Identify which cell holds the provided text, then report its (X, Y) central coordinate. 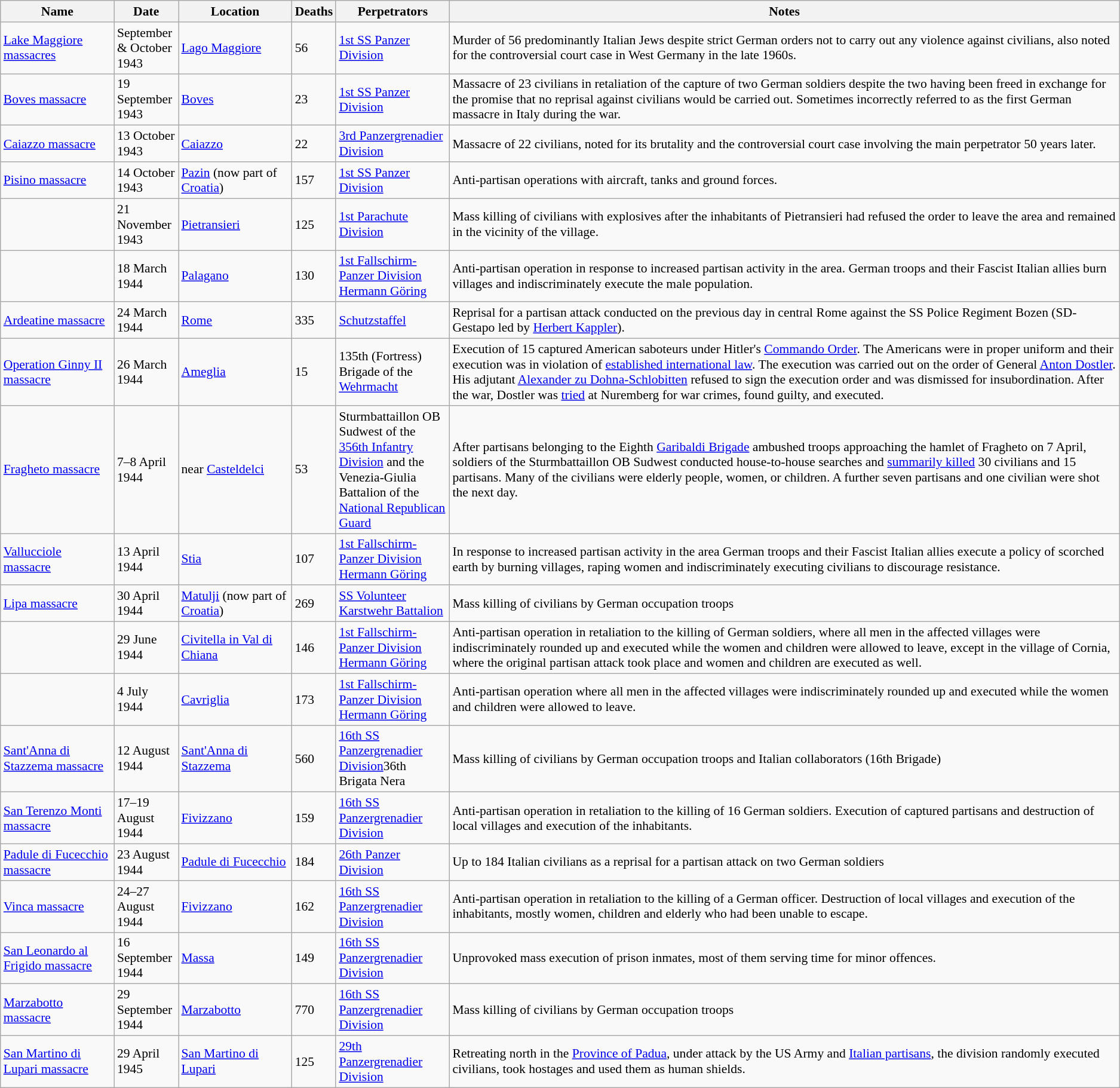
Ameglia (235, 372)
21 November 1943 (146, 225)
Pazin (now part of Croatia) (235, 180)
17–19 August 1944 (146, 819)
Matulji (now part of Croatia) (235, 603)
Boves (235, 99)
16th SS Panzergrenadier Division36th Brigata Nera (392, 759)
Vinca massacre (57, 907)
12 August 1944 (146, 759)
San Martino di Lupari massacre (57, 1062)
13 April 1944 (146, 559)
Lake Maggiore massacres (57, 48)
107 (314, 559)
Caiazzo massacre (57, 143)
near Casteldelci (235, 470)
Deaths (314, 11)
San Martino di Lupari (235, 1062)
Lipa massacre (57, 603)
Sant'Anna di Stazzema (235, 759)
Fragheto massacre (57, 470)
Date (146, 11)
Stia (235, 559)
29th Panzergrenadier Division (392, 1062)
San Terenzo Monti massacre (57, 819)
Sant'Anna di Stazzema massacre (57, 759)
13 October 1943 (146, 143)
Mass killing of civilians by German occupation troops and Italian collaborators (16th Brigade) (784, 759)
162 (314, 907)
18 March 1944 (146, 276)
159 (314, 819)
23 (314, 99)
Schutzstaffel (392, 320)
7–8 April 1944 (146, 470)
Cavriglia (235, 699)
Unprovoked mass execution of prison inmates, most of them serving time for minor offences. (784, 958)
1st Parachute Division (392, 225)
157 (314, 180)
173 (314, 699)
14 October 1943 (146, 180)
Marzabotto (235, 1010)
184 (314, 863)
Rome (235, 320)
15 (314, 372)
770 (314, 1010)
Civitella in Val di Chiana (235, 648)
Pietransieri (235, 225)
135th (Fortress) Brigade of the Wehrmacht (392, 372)
Ardeatine massacre (57, 320)
Name (57, 11)
269 (314, 603)
Padule di Fucecchio (235, 863)
Padule di Fucecchio massacre (57, 863)
130 (314, 276)
29 September 1944 (146, 1010)
56 (314, 48)
Sturmbattaillon OB Sudwest of the 356th Infantry Division and the Venezia-Giulia Battalion of the National Republican Guard (392, 470)
September & October 1943 (146, 48)
Location (235, 11)
16 September 1944 (146, 958)
Vallucciole massacre (57, 559)
SS Volunteer Karstwehr Battalion (392, 603)
Pisino massacre (57, 180)
29 April 1945 (146, 1062)
24 March 1944 (146, 320)
Operation Ginny II massacre (57, 372)
Boves massacre (57, 99)
24–27 August 1944 (146, 907)
149 (314, 958)
146 (314, 648)
San Leonardo al Frigido massacre (57, 958)
26th Panzer Division (392, 863)
29 June 1944 (146, 648)
3rd Panzergrenadier Division (392, 143)
335 (314, 320)
19 September 1943 (146, 99)
Marzabotto massacre (57, 1010)
23 August 1944 (146, 863)
Caiazzo (235, 143)
Lago Maggiore (235, 48)
560 (314, 759)
Palagano (235, 276)
Up to 184 Italian civilians as a reprisal for a partisan attack on two German soldiers (784, 863)
22 (314, 143)
Anti-partisan operations with aircraft, tanks and ground forces. (784, 180)
4 July 1944 (146, 699)
53 (314, 470)
26 March 1944 (146, 372)
Perpetrators (392, 11)
Notes (784, 11)
Massa (235, 958)
Massacre of 22 civilians, noted for its brutality and the controversial court case involving the main perpetrator 50 years later. (784, 143)
30 April 1944 (146, 603)
